Output the [x, y] coordinate of the center of the cell containing the given text.  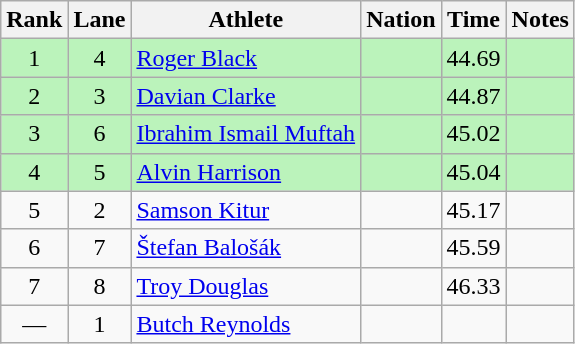
Štefan Balošák [246, 248]
Roger Black [246, 58]
45.17 [474, 210]
45.02 [474, 134]
Ibrahim Ismail Muftah [246, 134]
44.69 [474, 58]
45.04 [474, 172]
Lane [100, 20]
44.87 [474, 96]
Notes [540, 20]
Davian Clarke [246, 96]
8 [100, 286]
— [34, 324]
Samson Kitur [246, 210]
Troy Douglas [246, 286]
Athlete [246, 20]
Nation [401, 20]
Time [474, 20]
46.33 [474, 286]
Rank [34, 20]
Alvin Harrison [246, 172]
45.59 [474, 248]
Butch Reynolds [246, 324]
